Search for the cell housing the specified text and yield its (x, y) center coordinate. 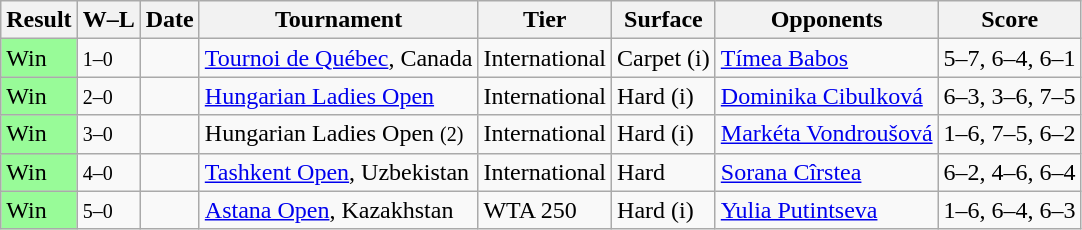
5–0 (108, 210)
Result (39, 20)
Astana Open, Kazakhstan (338, 210)
Sorana Cîrstea (826, 172)
6–2, 4–6, 6–4 (1010, 172)
W–L (108, 20)
Hard (664, 172)
Surface (664, 20)
Tournoi de Québec, Canada (338, 58)
4–0 (108, 172)
1–0 (108, 58)
Markéta Vondroušová (826, 134)
Yulia Putintseva (826, 210)
3–0 (108, 134)
Score (1010, 20)
Tier (545, 20)
1–6, 7–5, 6–2 (1010, 134)
Tashkent Open, Uzbekistan (338, 172)
1–6, 6–4, 6–3 (1010, 210)
Dominika Cibulková (826, 96)
WTA 250 (545, 210)
Carpet (i) (664, 58)
Opponents (826, 20)
2–0 (108, 96)
Date (170, 20)
Tímea Babos (826, 58)
6–3, 3–6, 7–5 (1010, 96)
Hungarian Ladies Open (2) (338, 134)
5–7, 6–4, 6–1 (1010, 58)
Tournament (338, 20)
Hungarian Ladies Open (338, 96)
